Extract the [X, Y] coordinate from the center of the cell holding the provided text.  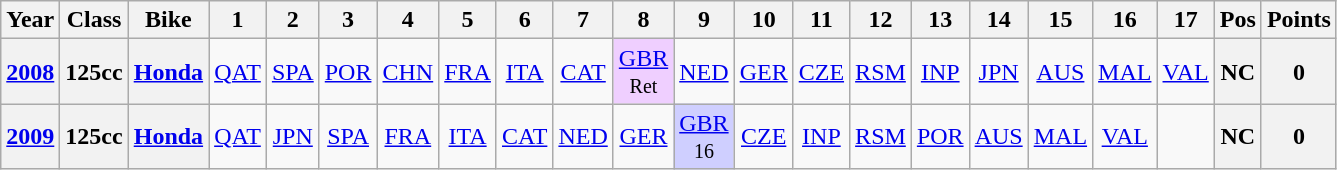
13 [940, 20]
10 [764, 20]
14 [998, 20]
Bike [168, 20]
9 [704, 20]
11 [821, 20]
2 [292, 20]
4 [408, 20]
7 [583, 20]
8 [643, 20]
16 [1125, 20]
GBR16 [704, 136]
GBRRet [643, 72]
15 [1060, 20]
3 [348, 20]
6 [524, 20]
Pos [1238, 20]
1 [238, 20]
Class [94, 20]
2009 [30, 136]
Points [1298, 20]
CHN [408, 72]
Year [30, 20]
12 [881, 20]
2008 [30, 72]
17 [1186, 20]
5 [468, 20]
